Return the (x, y) coordinate for the center point of the cell that contains the specified text.  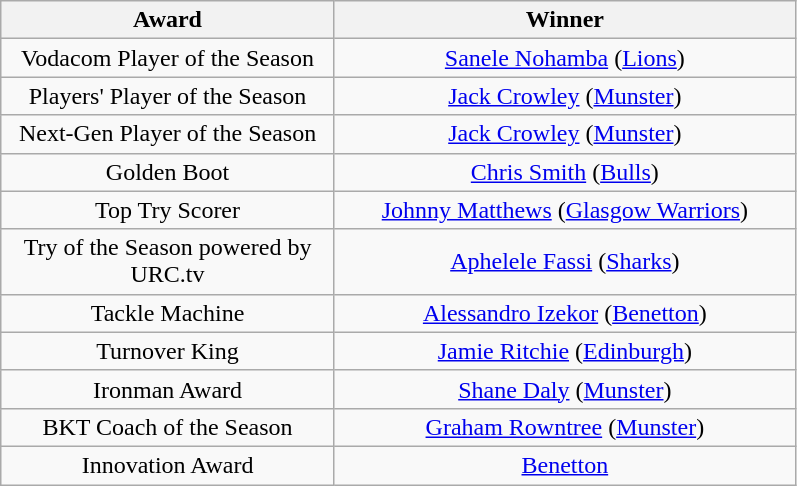
Ironman Award (168, 389)
Tackle Machine (168, 313)
Try of the Season powered by URC.tv (168, 262)
Jamie Ritchie (Edinburgh) (564, 351)
Benetton (564, 465)
Turnover King (168, 351)
Winner (564, 20)
Chris Smith (Bulls) (564, 172)
Players' Player of the Season (168, 96)
BKT Coach of the Season (168, 427)
Johnny Matthews (Glasgow Warriors) (564, 210)
Top Try Scorer (168, 210)
Award (168, 20)
Golden Boot (168, 172)
Shane Daly (Munster) (564, 389)
Graham Rowntree (Munster) (564, 427)
Alessandro Izekor (Benetton) (564, 313)
Sanele Nohamba (Lions) (564, 58)
Next-Gen Player of the Season (168, 134)
Innovation Award (168, 465)
Vodacom Player of the Season (168, 58)
Aphelele Fassi (Sharks) (564, 262)
